Return (X, Y) of the center of cell containing provided text 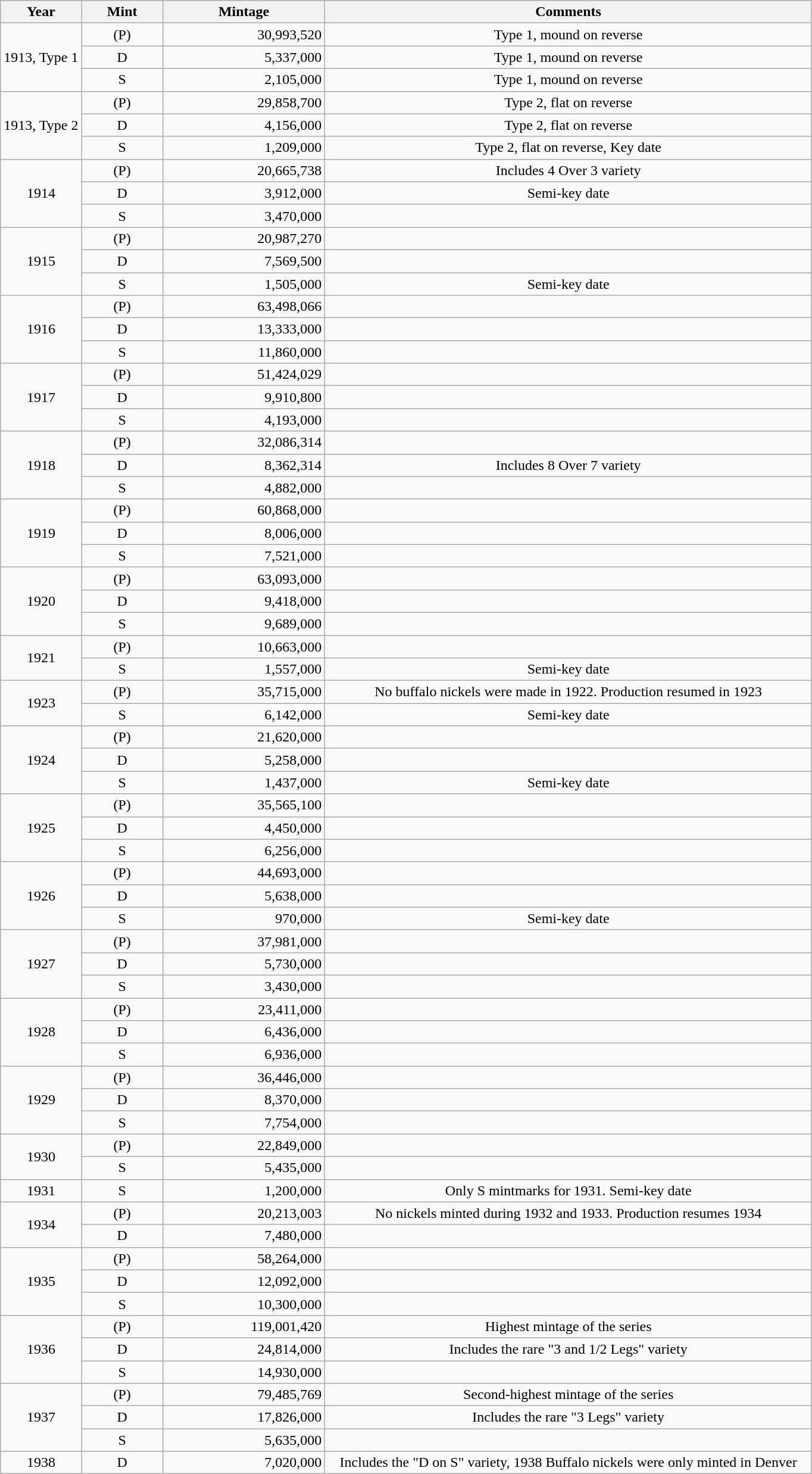
Comments (569, 12)
8,362,314 (244, 465)
1917 (41, 397)
1,437,000 (244, 783)
51,424,029 (244, 375)
30,993,520 (244, 35)
7,754,000 (244, 1123)
8,006,000 (244, 533)
9,910,800 (244, 397)
24,814,000 (244, 1349)
1,200,000 (244, 1191)
7,020,000 (244, 1463)
7,569,500 (244, 261)
1919 (41, 533)
1935 (41, 1281)
Includes the rare "3 Legs" variety (569, 1417)
1927 (41, 964)
Highest mintage of the series (569, 1326)
58,264,000 (244, 1258)
10,300,000 (244, 1304)
1913, Type 1 (41, 57)
60,868,000 (244, 510)
No nickels minted during 1932 and 1933. Production resumes 1934 (569, 1213)
5,258,000 (244, 760)
1934 (41, 1224)
4,882,000 (244, 488)
44,693,000 (244, 873)
1928 (41, 1032)
10,663,000 (244, 646)
1915 (41, 261)
1913, Type 2 (41, 125)
17,826,000 (244, 1417)
8,370,000 (244, 1100)
1921 (41, 657)
3,470,000 (244, 216)
1923 (41, 703)
79,485,769 (244, 1395)
Includes the rare "3 and 1/2 Legs" variety (569, 1349)
9,418,000 (244, 601)
20,987,270 (244, 238)
63,498,066 (244, 307)
36,446,000 (244, 1077)
1920 (41, 601)
1926 (41, 896)
1914 (41, 193)
35,565,100 (244, 805)
12,092,000 (244, 1281)
32,086,314 (244, 442)
6,436,000 (244, 1032)
1924 (41, 760)
4,156,000 (244, 125)
5,337,000 (244, 57)
Type 2, flat on reverse, Key date (569, 148)
5,638,000 (244, 896)
1,209,000 (244, 148)
4,450,000 (244, 828)
1938 (41, 1463)
Includes 4 Over 3 variety (569, 170)
1936 (41, 1349)
Year (41, 12)
3,912,000 (244, 193)
5,635,000 (244, 1440)
63,093,000 (244, 578)
Includes the "D on S" variety, 1938 Buffalo nickels were only minted in Denver (569, 1463)
1,505,000 (244, 284)
5,435,000 (244, 1168)
3,430,000 (244, 986)
1925 (41, 828)
Second-highest mintage of the series (569, 1395)
14,930,000 (244, 1372)
5,730,000 (244, 964)
No buffalo nickels were made in 1922. Production resumed in 1923 (569, 692)
Includes 8 Over 7 variety (569, 465)
Mintage (244, 12)
6,256,000 (244, 850)
35,715,000 (244, 692)
Only S mintmarks for 1931. Semi-key date (569, 1191)
11,860,000 (244, 352)
6,142,000 (244, 715)
13,333,000 (244, 329)
20,665,738 (244, 170)
119,001,420 (244, 1326)
7,480,000 (244, 1236)
1930 (41, 1157)
23,411,000 (244, 1009)
1931 (41, 1191)
6,936,000 (244, 1055)
1916 (41, 329)
37,981,000 (244, 941)
1,557,000 (244, 669)
7,521,000 (244, 556)
29,858,700 (244, 102)
22,849,000 (244, 1145)
2,105,000 (244, 80)
970,000 (244, 918)
1937 (41, 1417)
21,620,000 (244, 737)
Mint (122, 12)
1929 (41, 1100)
20,213,003 (244, 1213)
9,689,000 (244, 624)
1918 (41, 465)
4,193,000 (244, 420)
